Output the (x, y) coordinate of the center of the cell containing the given text.  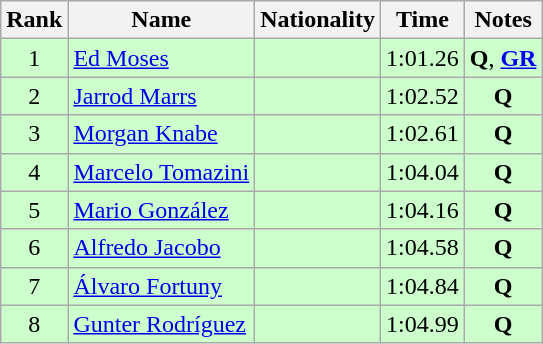
1 (34, 58)
3 (34, 134)
Q, GR (503, 58)
Alfredo Jacobo (162, 248)
1:04.58 (422, 248)
4 (34, 172)
Rank (34, 20)
1:01.26 (422, 58)
1:02.61 (422, 134)
Jarrod Marrs (162, 96)
1:04.04 (422, 172)
1:04.99 (422, 324)
5 (34, 210)
Time (422, 20)
7 (34, 286)
Álvaro Fortuny (162, 286)
Gunter Rodríguez (162, 324)
1:04.16 (422, 210)
Notes (503, 20)
Nationality (318, 20)
1:02.52 (422, 96)
Morgan Knabe (162, 134)
Marcelo Tomazini (162, 172)
2 (34, 96)
Mario González (162, 210)
Name (162, 20)
8 (34, 324)
Ed Moses (162, 58)
1:04.84 (422, 286)
6 (34, 248)
